Extract the (x, y) coordinate from the center of the cell holding the provided text.  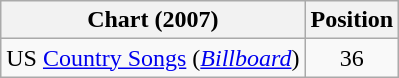
Position (352, 20)
US Country Songs (Billboard) (153, 58)
Chart (2007) (153, 20)
36 (352, 58)
